Return the (x, y) coordinate for the center point of the cell that contains the specified text.  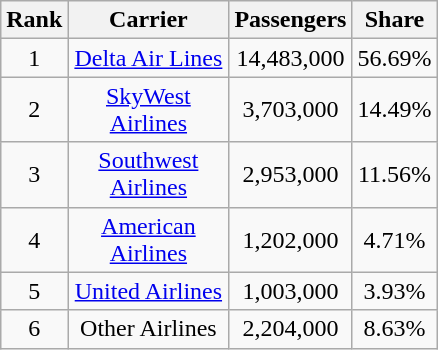
5 (34, 291)
Carrier (148, 20)
8.63% (394, 329)
1,202,000 (290, 240)
3,703,000 (290, 110)
14,483,000 (290, 58)
14.49% (394, 110)
Delta Air Lines (148, 58)
56.69% (394, 58)
2,953,000 (290, 174)
6 (34, 329)
1,003,000 (290, 291)
United Airlines (148, 291)
2,204,000 (290, 329)
Share (394, 20)
Rank (34, 20)
3.93% (394, 291)
4 (34, 240)
11.56% (394, 174)
3 (34, 174)
Southwest Airlines (148, 174)
4.71% (394, 240)
2 (34, 110)
Passengers (290, 20)
American Airlines (148, 240)
SkyWest Airlines (148, 110)
Other Airlines (148, 329)
1 (34, 58)
